For the text-containing cell, return its midpoint in (x, y) coordinate format. 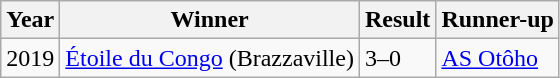
3–0 (397, 58)
Winner (210, 20)
Runner-up (498, 20)
2019 (30, 58)
AS Otôho (498, 58)
Result (397, 20)
Year (30, 20)
Étoile du Congo (Brazzaville) (210, 58)
